Provide the [x, y] coordinate of the cell's center where the given text is located.  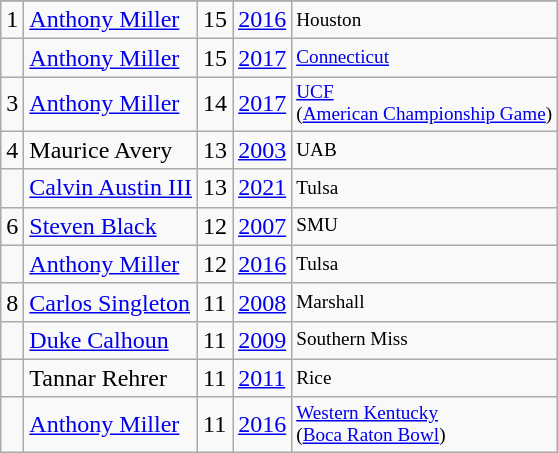
Duke Calhoun [111, 340]
14 [216, 104]
Houston [424, 20]
Connecticut [424, 58]
6 [12, 226]
Carlos Singleton [111, 302]
Maurice Avery [111, 150]
Western Kentucky(Boca Raton Bowl) [424, 424]
2011 [262, 378]
8 [12, 302]
Marshall [424, 302]
SMU [424, 226]
Tannar Rehrer [111, 378]
UCF(American Championship Game) [424, 104]
2021 [262, 188]
4 [12, 150]
UAB [424, 150]
1 [12, 20]
2007 [262, 226]
2009 [262, 340]
3 [12, 104]
2008 [262, 302]
2003 [262, 150]
Rice [424, 378]
Southern Miss [424, 340]
Steven Black [111, 226]
Calvin Austin III [111, 188]
